Find where the given text appears and provide that cell's center as [X, Y] coordinate. 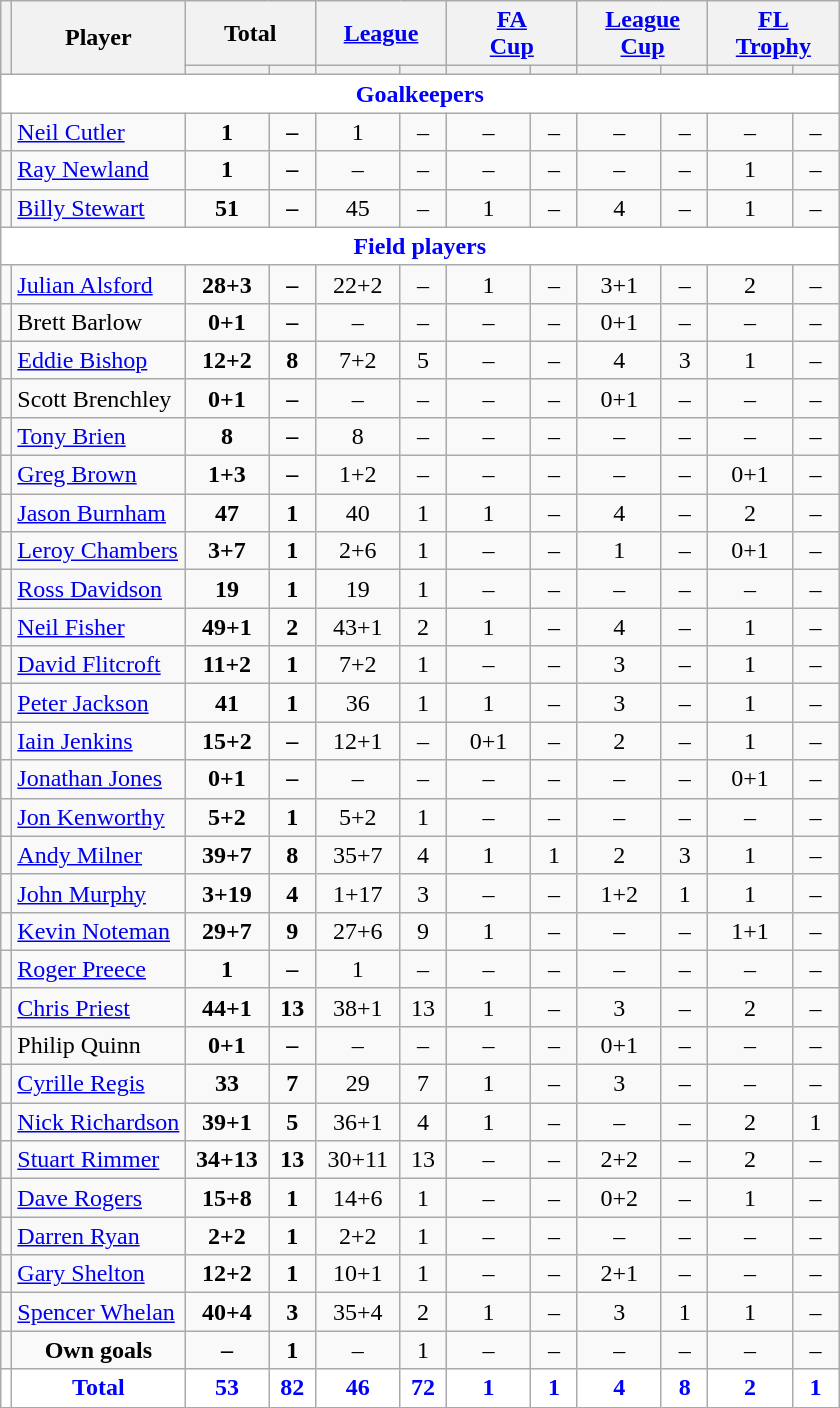
14+6 [358, 1198]
3+7 [227, 551]
Jason Burnham [98, 513]
Julian Alsford [98, 284]
FLTrophy [774, 34]
49+1 [227, 627]
47 [227, 513]
1+1 [750, 931]
2+1 [619, 1274]
11+2 [227, 665]
45 [358, 208]
Chris Priest [98, 1007]
35+4 [358, 1312]
Iain Jenkins [98, 741]
Billy Stewart [98, 208]
Own goals [98, 1350]
15+8 [227, 1198]
Gary Shelton [98, 1274]
72 [424, 1388]
League [382, 34]
3+1 [619, 284]
35+7 [358, 855]
FACup [512, 34]
36+1 [358, 1122]
2+6 [358, 551]
33 [227, 1084]
Neil Fisher [98, 627]
53 [227, 1388]
Nick Richardson [98, 1122]
Peter Jackson [98, 703]
Brett Barlow [98, 322]
Andy Milner [98, 855]
1+3 [227, 475]
Greg Brown [98, 475]
41 [227, 703]
David Flitcroft [98, 665]
51 [227, 208]
Player [98, 38]
1+17 [358, 893]
40+4 [227, 1312]
29+7 [227, 931]
Scott Brenchley [98, 398]
28+3 [227, 284]
Roger Preece [98, 969]
Jon Kenworthy [98, 817]
Eddie Bishop [98, 360]
34+13 [227, 1160]
0+2 [619, 1198]
3+19 [227, 893]
82 [292, 1388]
Darren Ryan [98, 1236]
Kevin Noteman [98, 931]
38+1 [358, 1007]
15+2 [227, 741]
Field players [420, 246]
LeagueCup [642, 34]
Philip Quinn [98, 1046]
36 [358, 703]
Goalkeepers [420, 94]
John Murphy [98, 893]
39+7 [227, 855]
Leroy Chambers [98, 551]
Jonathan Jones [98, 779]
27+6 [358, 931]
30+11 [358, 1160]
29 [358, 1084]
Cyrille Regis [98, 1084]
Tony Brien [98, 437]
40 [358, 513]
Stuart Rimmer [98, 1160]
22+2 [358, 284]
Neil Cutler [98, 132]
10+1 [358, 1274]
43+1 [358, 627]
Ray Newland [98, 170]
12+1 [358, 741]
Ross Davidson [98, 589]
44+1 [227, 1007]
Spencer Whelan [98, 1312]
46 [358, 1388]
39+1 [227, 1122]
Dave Rogers [98, 1198]
